Return [X, Y] of the center of cell containing provided text 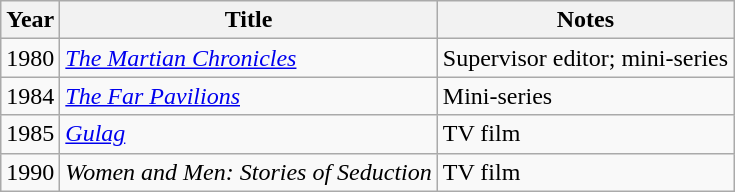
1984 [30, 96]
Year [30, 20]
1985 [30, 134]
The Far Pavilions [248, 96]
1980 [30, 58]
Gulag [248, 134]
Mini-series [585, 96]
Notes [585, 20]
Title [248, 20]
Supervisor editor; mini-series [585, 58]
The Martian Chronicles [248, 58]
1990 [30, 172]
Women and Men: Stories of Seduction [248, 172]
